For the text-containing cell, return its midpoint in (X, Y) coordinate format. 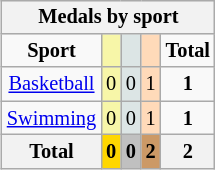
Medals by sport (108, 17)
Swimming (52, 118)
Sport (52, 51)
Basketball (52, 84)
